From the cell containing the given text, extract its center point as (X, Y) coordinate. 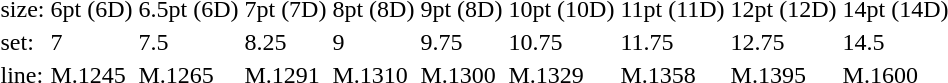
7.5 (188, 42)
9 (374, 42)
9.75 (462, 42)
10.75 (562, 42)
7 (92, 42)
8.25 (286, 42)
11.75 (672, 42)
12.75 (784, 42)
